Pinpoint the cell where the given text exists, returning its (X, Y) midpoint coordinate. 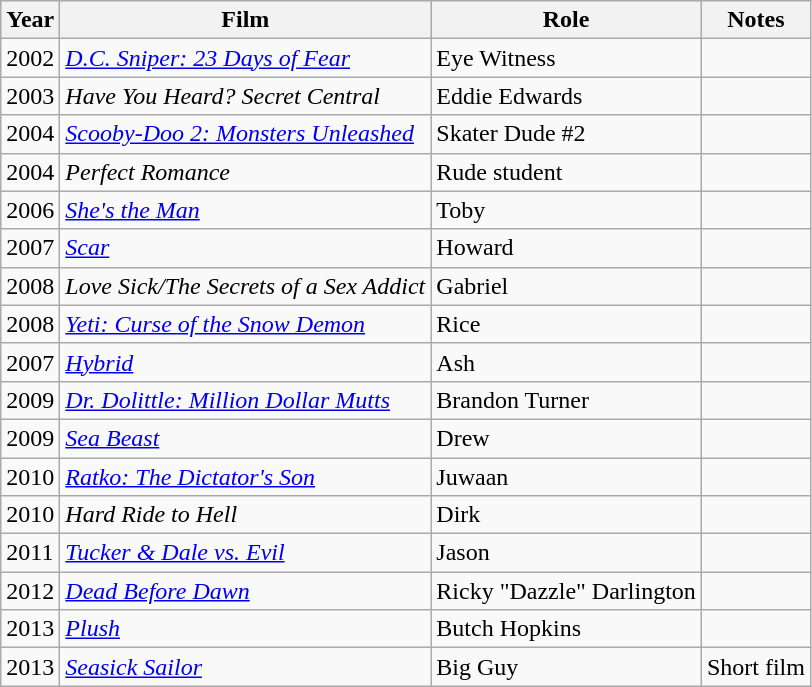
2003 (30, 96)
Eddie Edwards (566, 96)
Plush (246, 629)
Year (30, 20)
Drew (566, 438)
Seasick Sailor (246, 667)
Jason (566, 553)
D.C. Sniper: 23 Days of Fear (246, 58)
She's the Man (246, 210)
Eye Witness (566, 58)
Scooby-Doo 2: Monsters Unleashed (246, 134)
Gabriel (566, 286)
Perfect Romance (246, 172)
Love Sick/The Secrets of a Sex Addict (246, 286)
Toby (566, 210)
Rice (566, 324)
Yeti: Curse of the Snow Demon (246, 324)
Dead Before Dawn (246, 591)
2006 (30, 210)
2002 (30, 58)
Brandon Turner (566, 400)
Role (566, 20)
Skater Dude #2 (566, 134)
Film (246, 20)
Tucker & Dale vs. Evil (246, 553)
Dirk (566, 515)
Howard (566, 248)
Butch Hopkins (566, 629)
Notes (756, 20)
Big Guy (566, 667)
Dr. Dolittle: Million Dollar Mutts (246, 400)
Juwaan (566, 477)
Scar (246, 248)
Have You Heard? Secret Central (246, 96)
2011 (30, 553)
Rude student (566, 172)
Sea Beast (246, 438)
Ratko: The Dictator's Son (246, 477)
Short film (756, 667)
2012 (30, 591)
Ricky "Dazzle" Darlington (566, 591)
Hybrid (246, 362)
Ash (566, 362)
Hard Ride to Hell (246, 515)
